Determine the [x, y] coordinate at the center of the cell enclosing the given text.  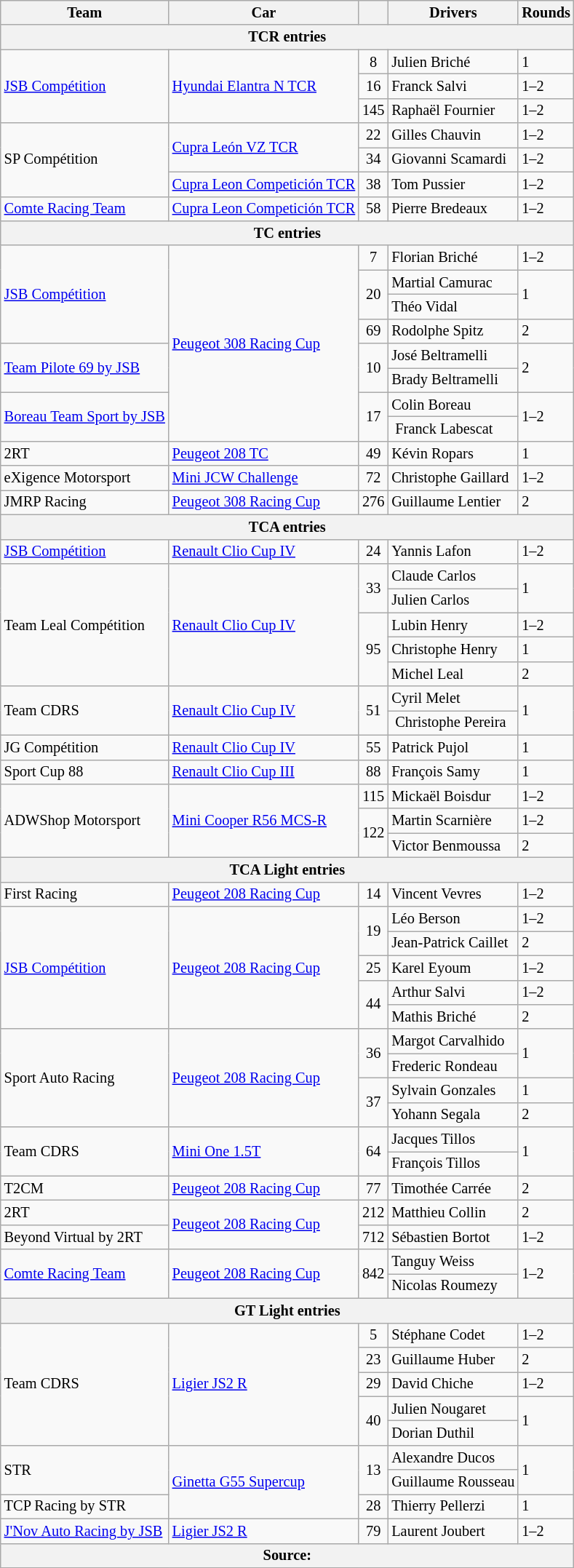
Florian Briché [453, 258]
Théo Vidal [453, 306]
33 [373, 588]
Vincent Vevres [453, 894]
145 [373, 111]
Tom Pussier [453, 184]
Mini Cooper R56 MCS-R [263, 821]
Sylvain Gonzales [453, 1090]
Léo Berson [453, 919]
José Beltramelli [453, 356]
Team [84, 12]
Yannis Lafon [453, 552]
Julien Briché [453, 62]
J'Nov Auto Racing by JSB [84, 1531]
Yohann Segala [453, 1115]
Guillaume Huber [453, 1359]
Julien Carlos [453, 600]
40 [373, 1420]
37 [373, 1102]
Christophe Gaillard [453, 478]
Michel Leal [453, 674]
Mini JCW Challenge [263, 478]
Timothée Carrée [453, 1188]
Brady Beltramelli [453, 380]
François Samy [453, 772]
7 [373, 258]
Giovanni Scamardi [453, 159]
Lubin Henry [453, 625]
Car [263, 12]
29 [373, 1384]
Victor Benmoussa [453, 845]
Team Leal Compétition [84, 624]
95 [373, 649]
Julien Nougaret [453, 1409]
212 [373, 1213]
Karel Eyoum [453, 968]
eXigence Motorsport [84, 478]
JG Compétition [84, 747]
Christophe Pereira [453, 723]
STR [84, 1470]
69 [373, 331]
16 [373, 86]
712 [373, 1237]
TCA entries [287, 527]
Franck Salvi [453, 86]
276 [373, 502]
Laurent Joubert [453, 1531]
Frederic Rondeau [453, 1066]
Guillaume Rousseau [453, 1482]
Sébastien Bortot [453, 1237]
Drivers [453, 12]
36 [373, 1054]
55 [373, 747]
Cupra León VZ TCR [263, 147]
Mickaël Boisdur [453, 796]
58 [373, 209]
Mathis Briché [453, 1016]
19 [373, 931]
Mini One 1.5T [263, 1151]
Patrick Pujol [453, 747]
Colin Boreau [453, 405]
Team Pilote 69 by JSB [84, 368]
François Tillos [453, 1163]
TCR entries [287, 37]
Alexandre Ducos [453, 1457]
Raphaël Fournier [453, 111]
Nicolas Roumezy [453, 1286]
122 [373, 832]
Jacques Tillos [453, 1139]
First Racing [84, 894]
Arthur Salvi [453, 992]
88 [373, 772]
Beyond Virtual by 2RT [84, 1237]
38 [373, 184]
Hyundai Elantra N TCR [263, 86]
Jean-Patrick Caillet [453, 943]
Stéphane Codet [453, 1335]
25 [373, 968]
SP Compétition [84, 160]
Boreau Team Sport by JSB [84, 416]
Sport Auto Racing [84, 1078]
TCP Racing by STR [84, 1506]
Renault Clio Cup III [263, 772]
JMRP Racing [84, 502]
Sport Cup 88 [84, 772]
TC entries [287, 233]
Christophe Henry [453, 649]
44 [373, 1004]
8 [373, 62]
10 [373, 368]
77 [373, 1188]
Dorian Duthil [453, 1433]
17 [373, 416]
79 [373, 1531]
Rodolphe Spitz [453, 331]
49 [373, 453]
GT Light entries [287, 1310]
Margot Carvalhido [453, 1041]
T2CM [84, 1188]
Peugeot 208 TC [263, 453]
Cyril Melet [453, 699]
David Chiche [453, 1384]
Pierre Bredeaux [453, 209]
28 [373, 1506]
13 [373, 1470]
ADWShop Motorsport [84, 821]
842 [373, 1273]
Tanguy Weiss [453, 1262]
Claude Carlos [453, 576]
Thierry Pellerzi [453, 1506]
64 [373, 1151]
34 [373, 159]
Franck Labescat [453, 429]
72 [373, 478]
Martial Camurac [453, 282]
23 [373, 1359]
51 [373, 710]
Ginetta G55 Supercup [263, 1481]
TCA Light entries [287, 869]
5 [373, 1335]
20 [373, 294]
Martin Scarnière [453, 821]
Source: [287, 1556]
Matthieu Collin [453, 1213]
Kévin Ropars [453, 453]
Guillaume Lentier [453, 502]
22 [373, 135]
14 [373, 894]
Rounds [546, 12]
115 [373, 796]
Gilles Chauvin [453, 135]
24 [373, 552]
